Provide the [X, Y] coordinate of the cell's center where the given text is located.  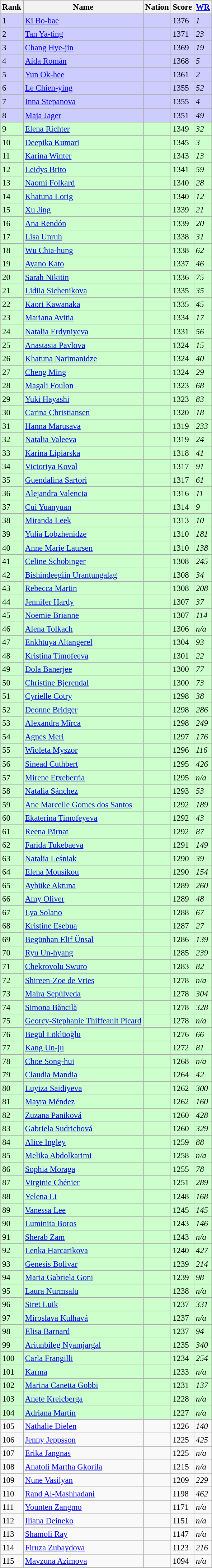
Chang Hye-jin [83, 48]
1228 [182, 1399]
176 [203, 737]
Ki Bo-bae [83, 21]
233 [203, 426]
Carla Frangilli [83, 1358]
97 [12, 1318]
1227 [182, 1413]
Ariunbileg Nyamjargal [83, 1345]
Christine Bjerendal [83, 683]
Maria Gabriela Goni [83, 1278]
72 [12, 980]
Elena Richter [83, 129]
Farida Tukebaeva [83, 845]
Anatoli Martha Gkorila [83, 1467]
1151 [182, 1521]
102 [12, 1386]
Lya Solano [83, 913]
116 [203, 751]
Alejandra Valencia [83, 494]
1198 [182, 1494]
64 [12, 872]
239 [203, 953]
70 [12, 953]
331 [203, 1305]
Mirene Etxeberria [83, 778]
1316 [182, 494]
1345 [182, 142]
Mavzuna Azimova [83, 1561]
Luminita Boros [83, 1223]
1287 [182, 926]
1286 [182, 940]
Jennifer Hardy [83, 602]
57 [12, 778]
Melika Abdolkarimi [83, 1156]
Rank [12, 7]
54 [12, 737]
95 [12, 1291]
Sophia Moraga [83, 1169]
1314 [182, 507]
160 [203, 1102]
Gabriela Sudrichová [83, 1129]
Alena Tolkach [83, 629]
Ana Rendón [83, 223]
1293 [182, 791]
Yuki Hayashi [83, 399]
Elisa Barnard [83, 1331]
Agnes Meri [83, 737]
Rebecca Martin [83, 588]
Score [182, 7]
36 [12, 494]
Begünhan Elif Ünsal [83, 940]
Xu Jing [83, 210]
Aybüke Aktuna [83, 886]
Kristina Timofeeva [83, 656]
1291 [182, 845]
Yelena Li [83, 1196]
Ryu Un-hyang [83, 953]
Anete Kreicberga [83, 1399]
89 [12, 1210]
Natalia Sánchez [83, 791]
WR [203, 7]
Deonne Bridger [83, 710]
Mariana Avitia [83, 318]
137 [203, 1386]
245 [203, 561]
Laura Nurmsalu [83, 1291]
1369 [182, 48]
105 [12, 1426]
Amy Oliver [83, 899]
Jenny Jeppsson [83, 1440]
Leidys Brito [83, 169]
113 [12, 1534]
1368 [182, 61]
Wioleta Myszor [83, 751]
229 [203, 1480]
Aída Román [83, 61]
1259 [182, 1142]
249 [203, 723]
139 [203, 940]
Noemie Brianne [83, 615]
1337 [182, 264]
Iliana Deineko [83, 1521]
260 [203, 886]
109 [12, 1480]
304 [203, 994]
33 [12, 453]
Simona Băncilă [83, 1007]
Lisa Unruh [83, 237]
Claudia Mandia [83, 1075]
Karina Lipiarska [83, 453]
99 [12, 1345]
Reena Pärnat [83, 831]
1272 [182, 1048]
181 [203, 534]
Alexandra Mîrca [83, 723]
1318 [182, 453]
1301 [182, 656]
1215 [182, 1467]
90 [12, 1223]
Sherab Zam [83, 1237]
462 [203, 1494]
Luyiza Saidiyeva [83, 1088]
1376 [182, 21]
Name [83, 7]
Deepika Kumari [83, 142]
Carina Christiansen [83, 413]
1334 [182, 318]
Rand Al-Mashhadani [83, 1494]
Natalia Erdyniyeva [83, 331]
1248 [182, 1196]
106 [12, 1440]
76 [12, 1034]
Georcy-Stephanie Thiffeault Picard [83, 1021]
Kaori Kawanaka [83, 304]
74 [12, 1007]
111 [12, 1507]
1238 [182, 1291]
208 [203, 588]
Nune Vasilyan [83, 1480]
Nathalie Dielen [83, 1426]
1285 [182, 953]
Naomi Folkard [83, 183]
Maira Sepúlveda [83, 994]
108 [12, 1467]
1349 [182, 129]
1343 [182, 156]
1283 [182, 967]
Cui Yuanyuan [83, 507]
Khatuna Lorig [83, 196]
16 [12, 223]
Lenka Harcarikova [83, 1251]
Zuzana Paniková [83, 1115]
Adriana Martín [83, 1413]
50 [12, 683]
Shireen-Zoe de Vries [83, 980]
Yun Ok-hee [83, 75]
Lidiia Sichenikova [83, 291]
1147 [182, 1534]
Karma [83, 1372]
140 [203, 1426]
Celine Schobinger [83, 561]
1313 [182, 521]
Inna Stepanova [83, 102]
51 [12, 696]
1264 [182, 1075]
1341 [182, 169]
Anne Marie Laursen [83, 548]
103 [12, 1399]
Wu Chia-hung [83, 251]
1226 [182, 1426]
Kang Un-ju [83, 1048]
Cheng Ming [83, 372]
Guendalina Sartori [83, 480]
428 [203, 1115]
Firuza Zubaydova [83, 1548]
300 [203, 1088]
189 [203, 804]
115 [12, 1561]
Dola Banerjee [83, 669]
84 [12, 1142]
Ane Marcelle Gomes dos Santos [83, 804]
254 [203, 1358]
Magali Foulon [83, 386]
1235 [182, 1345]
1233 [182, 1372]
Shamoli Ray [83, 1534]
1304 [182, 642]
55 [12, 751]
Anastasia Pavlova [83, 345]
85 [12, 1156]
1240 [182, 1251]
216 [203, 1548]
Erika Jangnas [83, 1453]
65 [12, 886]
Le Chien-ying [83, 88]
Elena Mousikou [83, 872]
425 [203, 1440]
1297 [182, 737]
101 [12, 1372]
6 [12, 88]
1209 [182, 1480]
112 [12, 1521]
149 [203, 845]
138 [203, 548]
1331 [182, 331]
Genesis Bolivar [83, 1264]
146 [203, 1223]
1251 [182, 1183]
Choe Song-hui [83, 1061]
Enkhtuya Altangerel [83, 642]
286 [203, 710]
Nation [157, 7]
44 [12, 602]
79 [12, 1075]
110 [12, 1494]
1171 [182, 1507]
329 [203, 1129]
Ayano Kato [83, 264]
145 [203, 1210]
Alice Ingley [83, 1142]
14 [12, 196]
7 [12, 102]
1258 [182, 1156]
1234 [182, 1358]
289 [203, 1183]
1288 [182, 913]
Begül Löklüoğlu [83, 1034]
Bishindeegiin Urantungalag [83, 575]
340 [203, 1345]
1276 [182, 1034]
214 [203, 1264]
Hanna Marusava [83, 426]
154 [203, 872]
47 [12, 642]
1351 [182, 115]
107 [12, 1453]
1268 [182, 1061]
96 [12, 1305]
Maja Jager [83, 115]
Cyrielle Cotry [83, 696]
427 [203, 1251]
100 [12, 1358]
1123 [182, 1548]
Sarah Nikitin [83, 278]
Virginie Chénier [83, 1183]
8 [12, 115]
1255 [182, 1169]
Siret Luik [83, 1305]
1231 [182, 1386]
Vanessa Lee [83, 1210]
Chekrovolu Swuro [83, 967]
60 [12, 818]
Mayra Méndez [83, 1102]
426 [203, 764]
Kristine Esebua [83, 926]
Khatuna Narimanidze [83, 358]
328 [203, 1007]
63 [12, 858]
1306 [182, 629]
Natalia Leśniak [83, 858]
Tan Ya-ting [83, 34]
1094 [182, 1561]
69 [12, 940]
Miranda Leek [83, 521]
1371 [182, 34]
Ekaterina Timofeyeva [83, 818]
1361 [182, 75]
30 [12, 413]
Sinead Cuthbert [83, 764]
Younten Zangmo [83, 1507]
104 [12, 1413]
Natalia Valeeva [83, 440]
1336 [182, 278]
25 [12, 345]
1245 [182, 1210]
80 [12, 1088]
1296 [182, 751]
Victoriya Koval [83, 467]
92 [12, 1251]
168 [203, 1196]
71 [12, 967]
26 [12, 358]
Marina Canetta Gobbi [83, 1386]
1320 [182, 413]
86 [12, 1169]
Karina Winter [83, 156]
Miroslava Kulhavá [83, 1318]
Yulia Lobzhenidze [83, 534]
58 [12, 791]
